From the cell containing the given text, extract its center point as (x, y) coordinate. 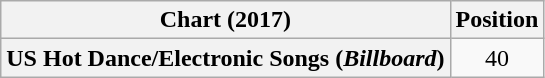
Position (497, 20)
40 (497, 58)
Chart (2017) (226, 20)
US Hot Dance/Electronic Songs (Billboard) (226, 58)
